Return (X, Y) of the center of cell containing provided text 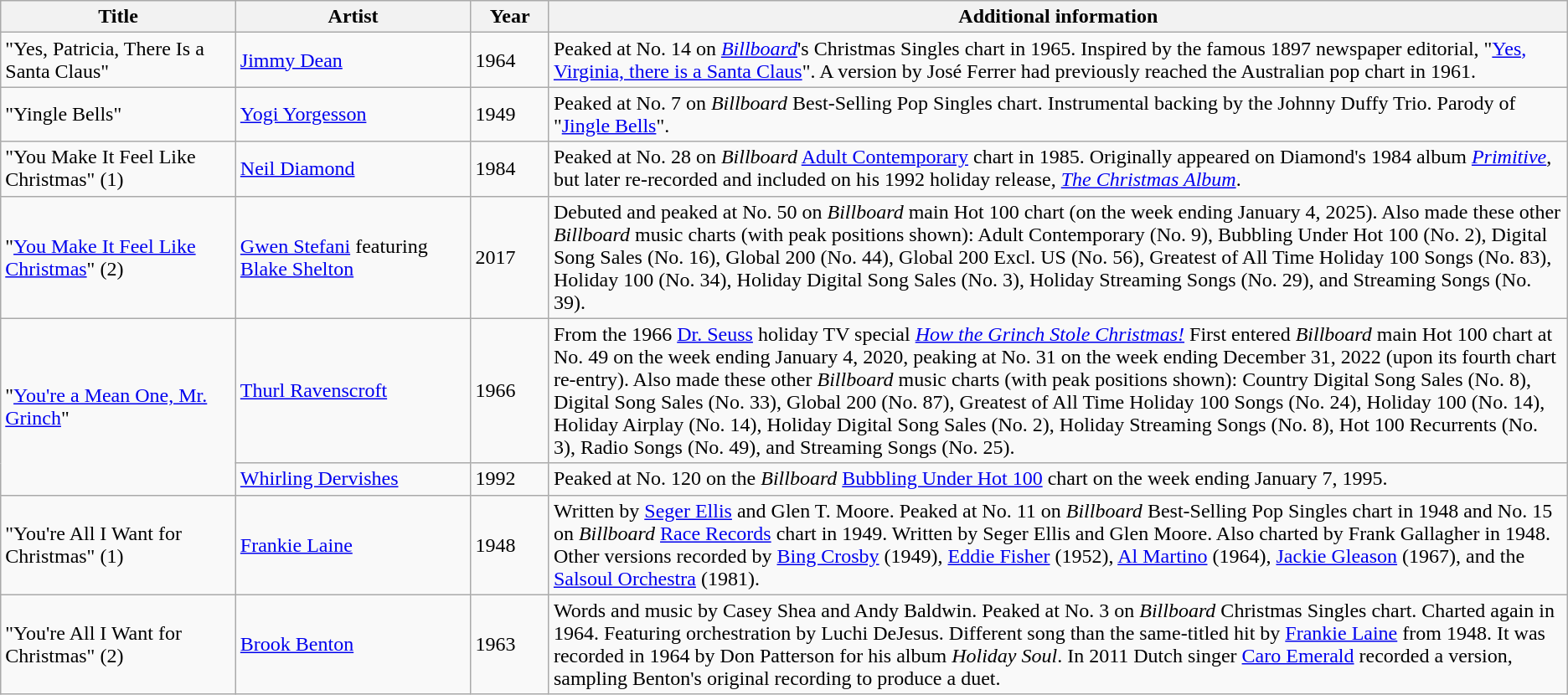
1966 (510, 390)
"Yes, Patricia, There Is a Santa Claus" (119, 60)
"You're All I Want for Christmas" (1) (119, 544)
1992 (510, 479)
Gwen Stefani featuring Blake Shelton (353, 257)
1948 (510, 544)
"You Make It Feel Like Christmas" (2) (119, 257)
Yogi Yorgesson (353, 114)
Peaked at No. 120 on the Billboard Bubbling Under Hot 100 chart on the week ending January 7, 1995. (1058, 479)
Year (510, 17)
Peaked at No. 7 on Billboard Best-Selling Pop Singles chart. Instrumental backing by the Johnny Duffy Trio. Parody of "Jingle Bells". (1058, 114)
2017 (510, 257)
Thurl Ravenscroft (353, 390)
Whirling Dervishes (353, 479)
Title (119, 17)
"You Make It Feel Like Christmas" (1) (119, 169)
Jimmy Dean (353, 60)
1984 (510, 169)
"You're All I Want for Christmas" (2) (119, 645)
Additional information (1058, 17)
1963 (510, 645)
1964 (510, 60)
Frankie Laine (353, 544)
"You're a Mean One, Mr. Grinch" (119, 407)
Neil Diamond (353, 169)
"Yingle Bells" (119, 114)
Brook Benton (353, 645)
1949 (510, 114)
Artist (353, 17)
